Capture the cell that displays the provided text and extract its (x, y) central coordinate. 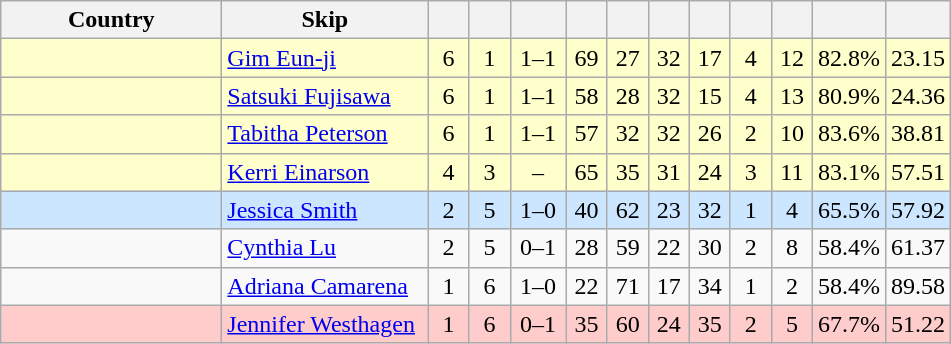
– (538, 172)
83.1% (848, 172)
23 (668, 210)
82.8% (848, 58)
Satsuki Fujisawa (325, 96)
Kerri Einarson (325, 172)
67.7% (848, 324)
Jennifer Westhagen (325, 324)
24.36 (918, 96)
Gim Eun-ji (325, 58)
71 (628, 286)
10 (792, 134)
Skip (325, 20)
13 (792, 96)
31 (668, 172)
Cynthia Lu (325, 248)
27 (628, 58)
65 (586, 172)
26 (710, 134)
Adriana Camarena (325, 286)
11 (792, 172)
12 (792, 58)
23.15 (918, 58)
51.22 (918, 324)
65.5% (848, 210)
57.51 (918, 172)
59 (628, 248)
Country (112, 20)
58 (586, 96)
34 (710, 286)
69 (586, 58)
62 (628, 210)
57 (586, 134)
30 (710, 248)
15 (710, 96)
8 (792, 248)
40 (586, 210)
61.37 (918, 248)
57.92 (918, 210)
Tabitha Peterson (325, 134)
Jessica Smith (325, 210)
80.9% (848, 96)
89.58 (918, 286)
83.6% (848, 134)
38.81 (918, 134)
60 (628, 324)
